Extract the (x, y) coordinate from the center of the cell holding the provided text.  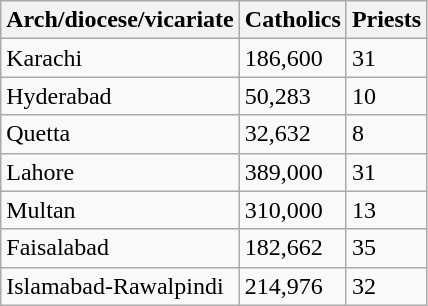
Karachi (120, 58)
35 (386, 248)
32,632 (292, 134)
13 (386, 210)
32 (386, 286)
Quetta (120, 134)
Multan (120, 210)
50,283 (292, 96)
Priests (386, 20)
Catholics (292, 20)
310,000 (292, 210)
186,600 (292, 58)
Hyderabad (120, 96)
Arch/diocese/vicariate (120, 20)
10 (386, 96)
389,000 (292, 172)
Islamabad-Rawalpindi (120, 286)
Faisalabad (120, 248)
8 (386, 134)
Lahore (120, 172)
182,662 (292, 248)
214,976 (292, 286)
